Output the [X, Y] coordinate of the center of the cell containing the given text.  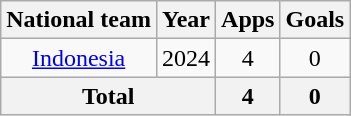
Goals [315, 20]
National team [79, 20]
Total [108, 96]
Year [186, 20]
2024 [186, 58]
Indonesia [79, 58]
Apps [248, 20]
